Scan for the cell matching the given text and deliver its [X, Y] coordinate at center. 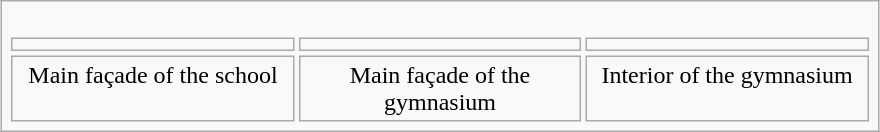
Main façade of the school [154, 88]
Main façade of the gymnasium [440, 88]
Main façade of the school Main façade of the gymnasium Interior of the gymnasium [440, 66]
Interior of the gymnasium [728, 88]
